Extract the [X, Y] coordinate from the center of the cell holding the provided text.  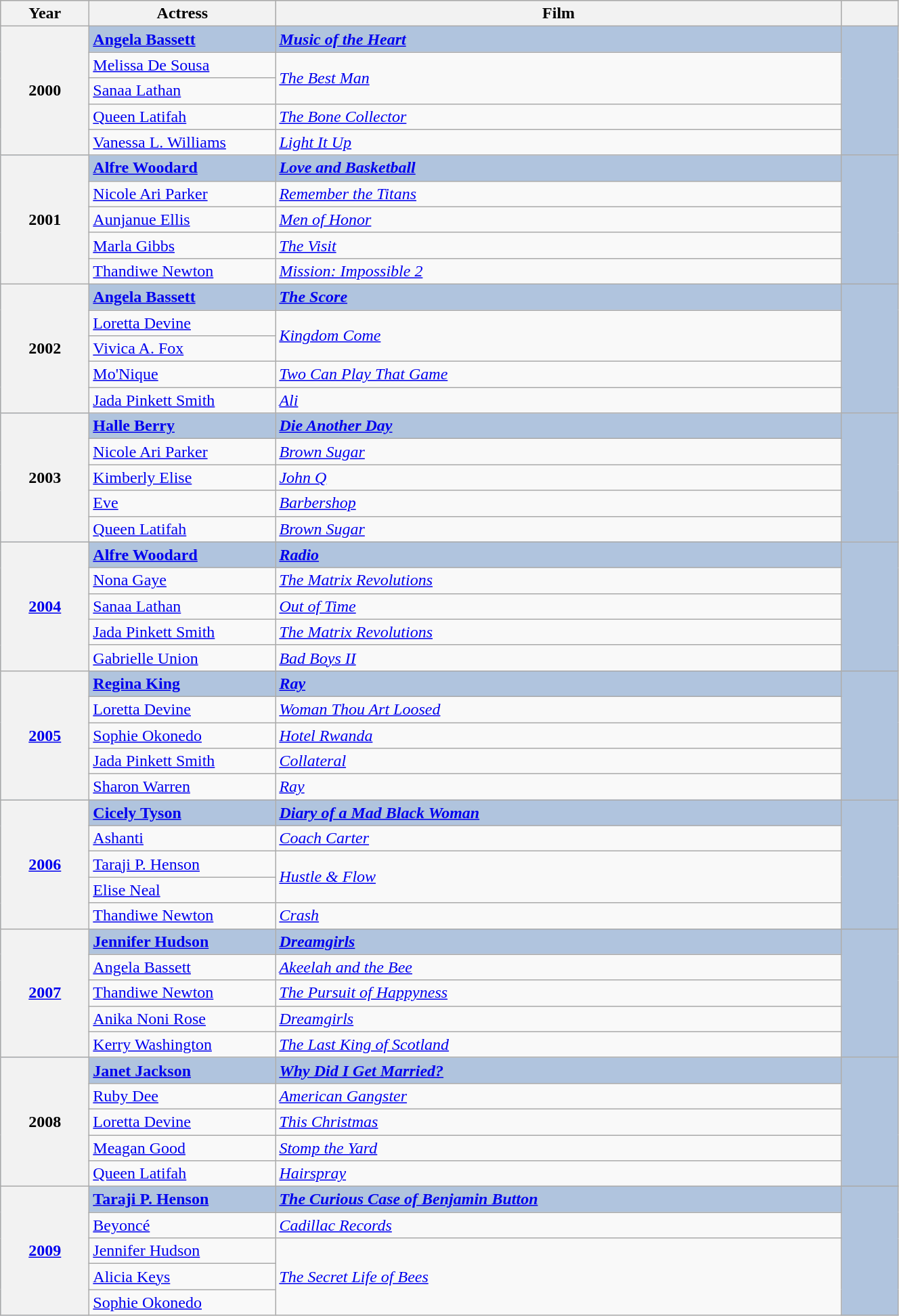
Kingdom Come [559, 336]
Anika Noni Rose [183, 1019]
2005 [45, 735]
Diary of a Mad Black Woman [559, 813]
Bad Boys II [559, 658]
Beyoncé [183, 1225]
John Q [559, 477]
Cadillac Records [559, 1225]
Collateral [559, 761]
2008 [45, 1122]
Two Can Play That Game [559, 375]
Love and Basketball [559, 168]
The Curious Case of Benjamin Button [559, 1200]
The Visit [559, 245]
2002 [45, 348]
Hairspray [559, 1174]
Nona Gaye [183, 580]
Aunjanue Ellis [183, 219]
The Pursuit of Happyness [559, 993]
The Score [559, 297]
Vanessa L. Williams [183, 142]
The Best Man [559, 78]
Barbershop [559, 503]
The Bone Collector [559, 116]
2003 [45, 477]
Crash [559, 916]
Light It Up [559, 142]
Vivica A. Fox [183, 349]
2000 [45, 91]
2006 [45, 864]
American Gangster [559, 1096]
Eve [183, 503]
Ruby Dee [183, 1096]
Akeelah and the Bee [559, 967]
Ali [559, 400]
Stomp the Yard [559, 1148]
The Last King of Scotland [559, 1044]
Halle Berry [183, 426]
Ashanti [183, 839]
Mo'Nique [183, 375]
Mission: Impossible 2 [559, 271]
Janet Jackson [183, 1070]
Elise Neal [183, 890]
2009 [45, 1251]
Hustle & Flow [559, 877]
Actress [183, 14]
2004 [45, 606]
Marla Gibbs [183, 245]
Sharon Warren [183, 787]
Kerry Washington [183, 1044]
Meagan Good [183, 1148]
Coach Carter [559, 839]
Remember the Titans [559, 194]
Regina King [183, 683]
Die Another Day [559, 426]
2001 [45, 219]
Woman Thou Art Loosed [559, 709]
Kimberly Elise [183, 477]
Radio [559, 555]
Year [45, 14]
Film [559, 14]
2007 [45, 993]
This Christmas [559, 1122]
Music of the Heart [559, 39]
Gabrielle Union [183, 658]
Hotel Rwanda [559, 735]
Men of Honor [559, 219]
Why Did I Get Married? [559, 1070]
Alicia Keys [183, 1277]
Cicely Tyson [183, 813]
The Secret Life of Bees [559, 1277]
Melissa De Sousa [183, 65]
Out of Time [559, 606]
